Capture the cell that displays the provided text and extract its (X, Y) central coordinate. 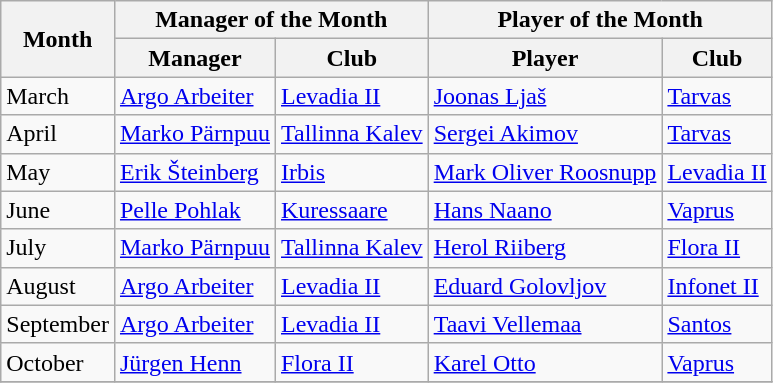
Infonet II (717, 286)
September (58, 324)
May (58, 172)
Herol Riiberg (545, 248)
Hans Naano (545, 210)
Pelle Pohlak (194, 210)
Manager (194, 58)
Jürgen Henn (194, 362)
March (58, 96)
Irbis (352, 172)
Karel Otto (545, 362)
Kuressaare (352, 210)
April (58, 134)
Sergei Akimov (545, 134)
Mark Oliver Roosnupp (545, 172)
Joonas Ljaš (545, 96)
Month (58, 39)
July (58, 248)
Player (545, 58)
Erik Šteinberg (194, 172)
August (58, 286)
Player of the Month (600, 20)
October (58, 362)
Taavi Vellemaa (545, 324)
Manager of the Month (271, 20)
June (58, 210)
Santos (717, 324)
Eduard Golovljov (545, 286)
